Return [X, Y] of the center of cell containing provided text 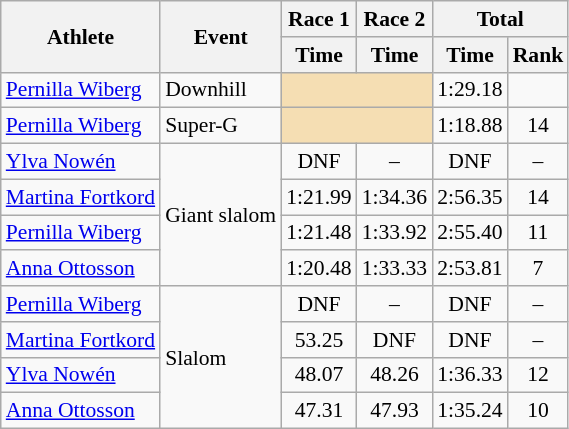
Giant slalom [220, 215]
10 [538, 411]
2:53.81 [470, 269]
1:33.33 [394, 269]
47.31 [318, 411]
12 [538, 375]
1:18.88 [470, 126]
Downhill [220, 90]
Total [500, 19]
53.25 [318, 340]
Race 2 [394, 19]
11 [538, 233]
2:55.40 [470, 233]
1:21.99 [318, 197]
1:20.48 [318, 269]
1:21.48 [318, 233]
Slalom [220, 357]
1:34.36 [394, 197]
Athlete [80, 36]
1:33.92 [394, 233]
48.26 [394, 375]
Rank [538, 55]
Super-G [220, 126]
1:35.24 [470, 411]
2:56.35 [470, 197]
48.07 [318, 375]
7 [538, 269]
Event [220, 36]
1:29.18 [470, 90]
1:36.33 [470, 375]
Race 1 [318, 19]
47.93 [394, 411]
